Capture the cell that displays the provided text and extract its (x, y) central coordinate. 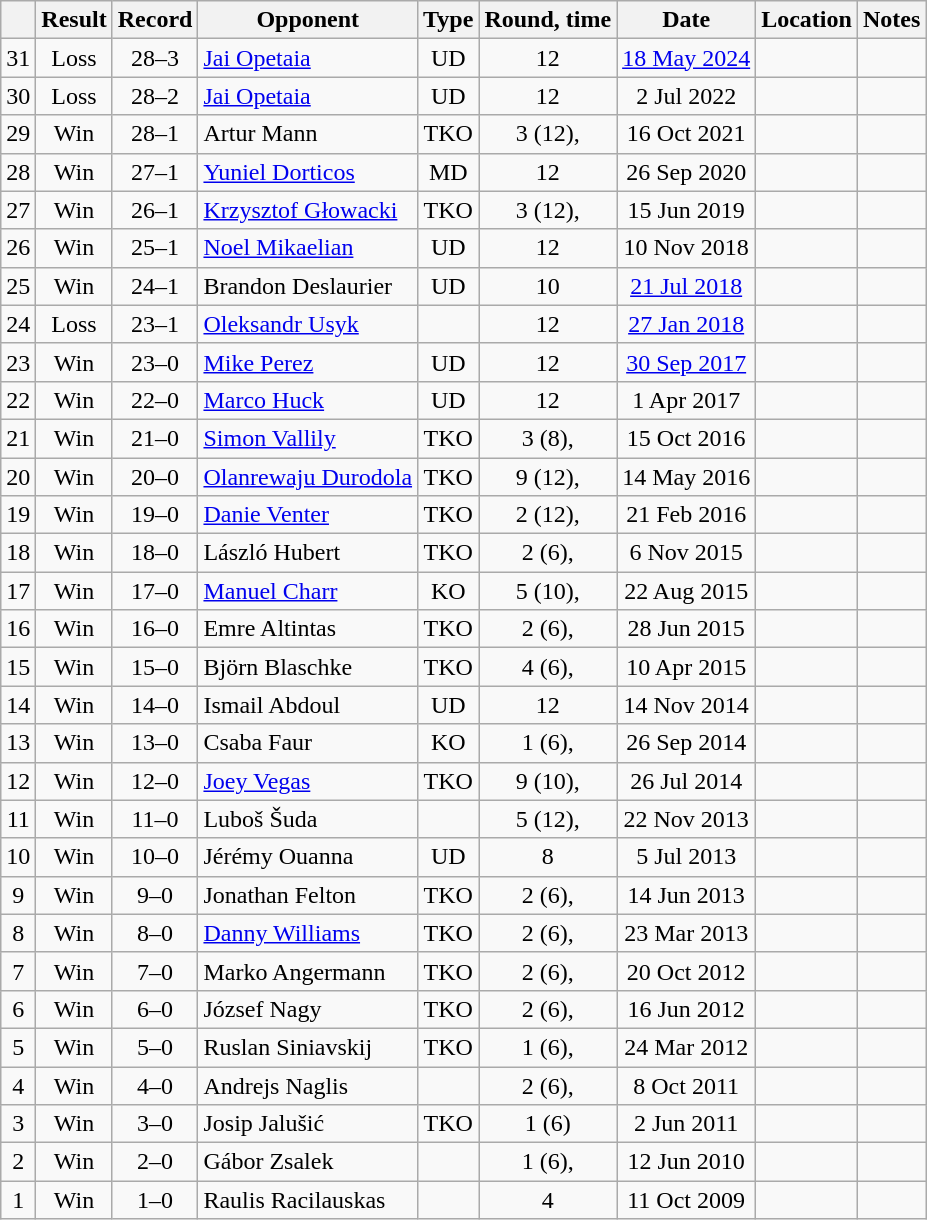
12 Jun 2010 (686, 1162)
Simon Vallily (308, 438)
26 Sep 2020 (686, 172)
Round, time (548, 20)
20 Oct 2012 (686, 971)
Luboš Šuda (308, 819)
28–3 (155, 58)
2 Jun 2011 (686, 1124)
14–0 (155, 705)
15 Jun 2019 (686, 210)
Manuel Charr (308, 591)
30 (18, 96)
26 Jul 2014 (686, 781)
28 (18, 172)
Date (686, 20)
10 Nov 2018 (686, 248)
18 (18, 553)
23 Mar 2013 (686, 933)
12–0 (155, 781)
14 May 2016 (686, 477)
Gábor Zsalek (308, 1162)
10–0 (155, 857)
5 (10), (548, 591)
9 (12), (548, 477)
28–1 (155, 134)
1–0 (155, 1200)
20–0 (155, 477)
Jonathan Felton (308, 895)
Marko Angermann (308, 971)
Krzysztof Głowacki (308, 210)
5 Jul 2013 (686, 857)
19 (18, 515)
29 (18, 134)
21 Feb 2016 (686, 515)
2 (12), (548, 515)
Notes (891, 20)
Brandon Deslaurier (308, 286)
14 Nov 2014 (686, 705)
6–0 (155, 1009)
Ismail Abdoul (308, 705)
28 Jun 2015 (686, 629)
5 (18, 1047)
31 (18, 58)
Opponent (308, 20)
Yuniel Dorticos (308, 172)
28–2 (155, 96)
Emre Altintas (308, 629)
5–0 (155, 1047)
26–1 (155, 210)
Danny Williams (308, 933)
15 (18, 667)
Danie Venter (308, 515)
2 (18, 1162)
10 Apr 2015 (686, 667)
Record (155, 20)
17–0 (155, 591)
7–0 (155, 971)
8 Oct 2011 (686, 1085)
14 (18, 705)
15–0 (155, 667)
19–0 (155, 515)
11 Oct 2009 (686, 1200)
6 (18, 1009)
József Nagy (308, 1009)
27–1 (155, 172)
Location (807, 20)
21 Jul 2018 (686, 286)
24 (18, 324)
4–0 (155, 1085)
Raulis Racilauskas (308, 1200)
11–0 (155, 819)
20 (18, 477)
Olanrewaju Durodola (308, 477)
Marco Huck (308, 400)
9 (18, 895)
2 Jul 2022 (686, 96)
16 (18, 629)
23–0 (155, 362)
3–0 (155, 1124)
Artur Mann (308, 134)
6 Nov 2015 (686, 553)
27 Jan 2018 (686, 324)
Joey Vegas (308, 781)
Ruslan Siniavskij (308, 1047)
21 (18, 438)
Jérémy Ouanna (308, 857)
Oleksandr Usyk (308, 324)
24 Mar 2012 (686, 1047)
30 Sep 2017 (686, 362)
18 May 2024 (686, 58)
21–0 (155, 438)
Andrejs Naglis (308, 1085)
26 Sep 2014 (686, 743)
9 (10), (548, 781)
9–0 (155, 895)
13–0 (155, 743)
MD (448, 172)
Josip Jalušić (308, 1124)
14 Jun 2013 (686, 895)
Result (74, 20)
26 (18, 248)
27 (18, 210)
16–0 (155, 629)
13 (18, 743)
17 (18, 591)
22 (18, 400)
1 Apr 2017 (686, 400)
25–1 (155, 248)
Csaba Faur (308, 743)
11 (18, 819)
3 (8), (548, 438)
22 Nov 2013 (686, 819)
5 (12), (548, 819)
1 (18, 1200)
25 (18, 286)
23–1 (155, 324)
22 Aug 2015 (686, 591)
1 (6) (548, 1124)
7 (18, 971)
16 Oct 2021 (686, 134)
Noel Mikaelian (308, 248)
Björn Blaschke (308, 667)
3 (18, 1124)
2–0 (155, 1162)
Type (448, 20)
22–0 (155, 400)
18–0 (155, 553)
Mike Perez (308, 362)
16 Jun 2012 (686, 1009)
24–1 (155, 286)
15 Oct 2016 (686, 438)
23 (18, 362)
László Hubert (308, 553)
4 (6), (548, 667)
8–0 (155, 933)
